Locate the cell with the specified text and output its [x, y] center coordinate. 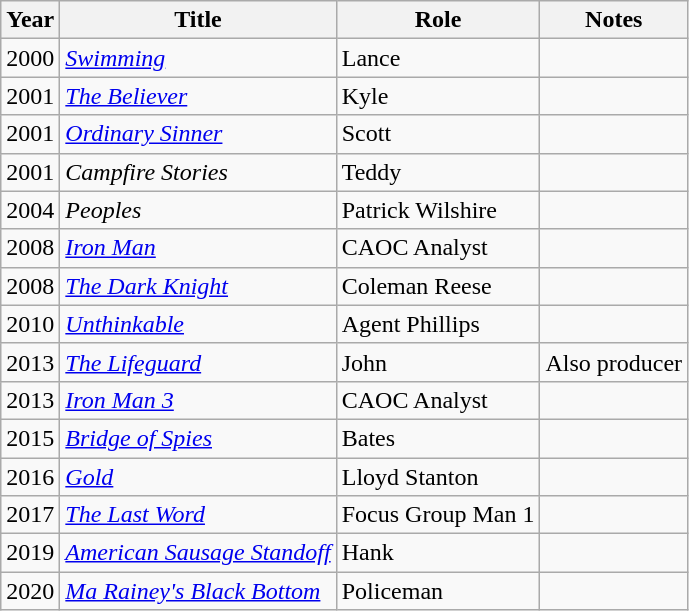
The Dark Knight [198, 286]
2016 [30, 477]
Unthinkable [198, 324]
Agent Phillips [438, 324]
Lance [438, 58]
Peoples [198, 210]
2000 [30, 58]
Role [438, 20]
Campfire Stories [198, 172]
The Lifeguard [198, 362]
Lloyd Stanton [438, 477]
2004 [30, 210]
Bates [438, 438]
Iron Man [198, 248]
The Last Word [198, 515]
Coleman Reese [438, 286]
2019 [30, 553]
Swimming [198, 58]
Ordinary Sinner [198, 134]
Iron Man 3 [198, 400]
The Believer [198, 96]
2015 [30, 438]
2020 [30, 591]
Teddy [438, 172]
2017 [30, 515]
Focus Group Man 1 [438, 515]
Scott [438, 134]
Patrick Wilshire [438, 210]
Ma Rainey's Black Bottom [198, 591]
Kyle [438, 96]
John [438, 362]
Notes [614, 20]
American Sausage Standoff [198, 553]
Gold [198, 477]
Bridge of Spies [198, 438]
Title [198, 20]
Also producer [614, 362]
Policeman [438, 591]
Year [30, 20]
Hank [438, 553]
2010 [30, 324]
